From the cell containing the given text, extract its center point as (x, y) coordinate. 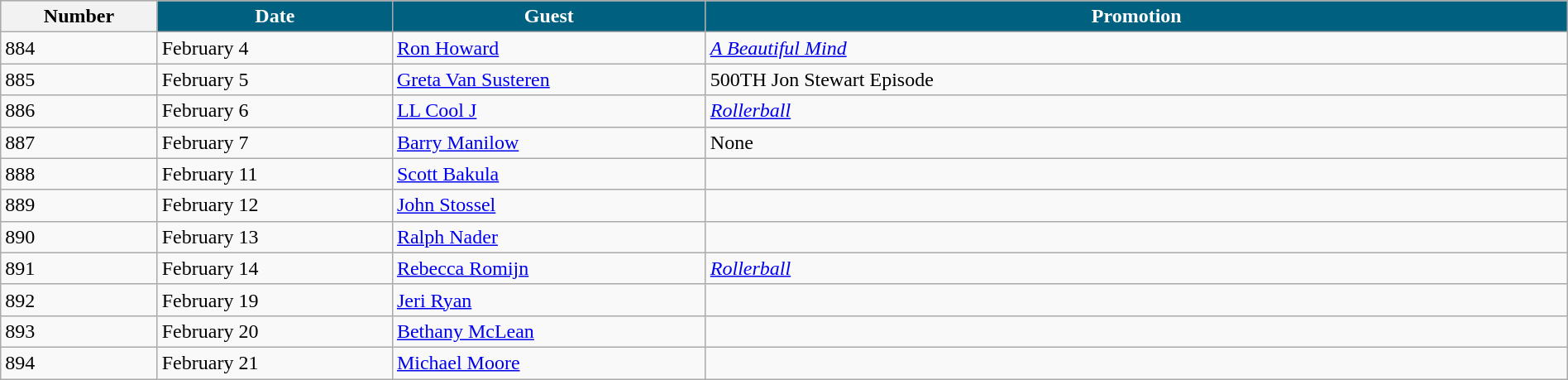
John Stossel (549, 205)
February 19 (275, 300)
February 7 (275, 142)
Scott Bakula (549, 174)
Guest (549, 17)
Number (79, 17)
Jeri Ryan (549, 300)
892 (79, 300)
None (1136, 142)
February 13 (275, 237)
888 (79, 174)
February 20 (275, 331)
887 (79, 142)
Ron Howard (549, 48)
Promotion (1136, 17)
893 (79, 331)
February 14 (275, 268)
Rebecca Romijn (549, 268)
884 (79, 48)
Barry Manilow (549, 142)
Greta Van Susteren (549, 79)
February 5 (275, 79)
Michael Moore (549, 363)
890 (79, 237)
February 6 (275, 111)
Ralph Nader (549, 237)
A Beautiful Mind (1136, 48)
889 (79, 205)
February 4 (275, 48)
February 11 (275, 174)
LL Cool J (549, 111)
891 (79, 268)
886 (79, 111)
500TH Jon Stewart Episode (1136, 79)
Date (275, 17)
885 (79, 79)
894 (79, 363)
Bethany McLean (549, 331)
February 12 (275, 205)
February 21 (275, 363)
